Identify which cell holds the provided text, then report its (x, y) central coordinate. 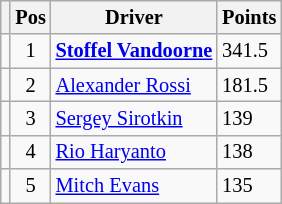
4 (30, 152)
139 (249, 118)
2 (30, 85)
3 (30, 118)
Sergey Sirotkin (134, 118)
5 (30, 186)
Pos (30, 17)
181.5 (249, 85)
Rio Haryanto (134, 152)
1 (30, 51)
Points (249, 17)
135 (249, 186)
Alexander Rossi (134, 85)
Driver (134, 17)
Stoffel Vandoorne (134, 51)
341.5 (249, 51)
138 (249, 152)
Mitch Evans (134, 186)
